Extract the (x, y) coordinate from the center of the cell holding the provided text.  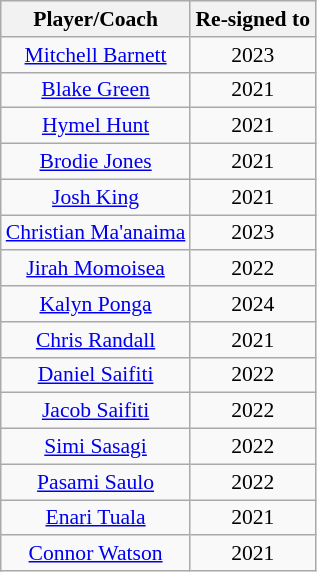
2024 (252, 304)
Simi Sasagi (96, 447)
Jirah Momoisea (96, 269)
Mitchell Barnett (96, 55)
Re-signed to (252, 19)
Brodie Jones (96, 162)
Jacob Saifiti (96, 411)
Chris Randall (96, 340)
Player/Coach (96, 19)
Blake Green (96, 90)
Enari Tuala (96, 518)
Kalyn Ponga (96, 304)
Daniel Saifiti (96, 375)
Christian Ma'anaima (96, 233)
Connor Watson (96, 554)
Pasami Saulo (96, 482)
Hymel Hunt (96, 126)
Josh King (96, 197)
